Output the [X, Y] coordinate of the center of the cell containing the given text.  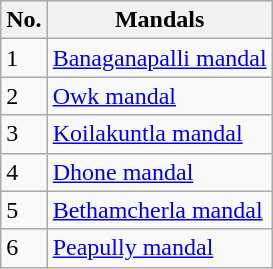
3 [24, 134]
5 [24, 210]
Owk mandal [160, 96]
Banaganapalli mandal [160, 58]
6 [24, 248]
Mandals [160, 20]
Bethamcherla mandal [160, 210]
Peapully mandal [160, 248]
2 [24, 96]
No. [24, 20]
4 [24, 172]
Dhone mandal [160, 172]
Koilakuntla mandal [160, 134]
1 [24, 58]
